Detect which cell encompasses the target text, then output its [X, Y] center coordinate. 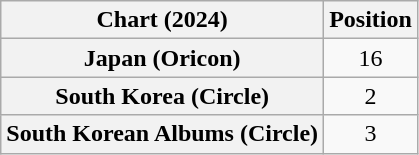
Position [371, 20]
Chart (2024) [162, 20]
South Korea (Circle) [162, 96]
Japan (Oricon) [162, 58]
3 [371, 134]
2 [371, 96]
South Korean Albums (Circle) [162, 134]
16 [371, 58]
